Capture the cell that displays the provided text and extract its (x, y) central coordinate. 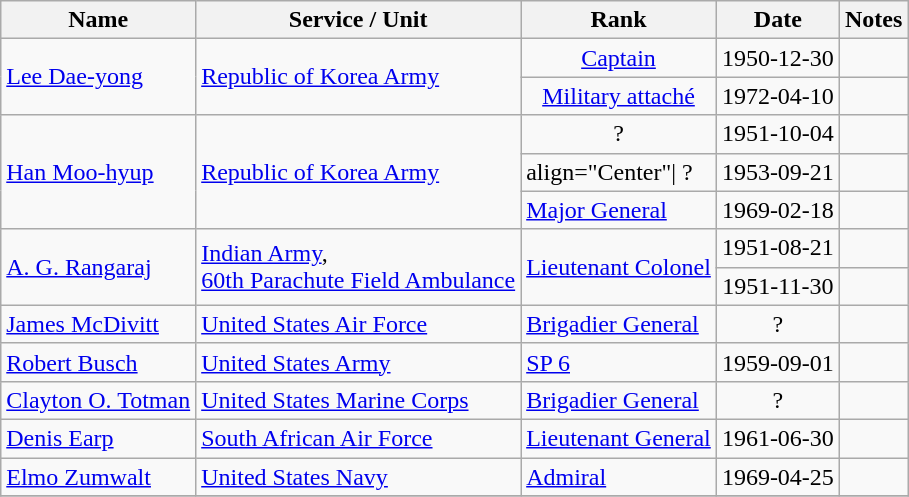
United States Air Force (358, 324)
United States Army (358, 362)
Rank (619, 20)
1950-12-30 (778, 58)
A. G. Rangaraj (98, 267)
Clayton O. Totman (98, 400)
Lieutenant Colonel (619, 267)
Han Moo-hyup (98, 172)
Indian Army,60th Parachute Field Ambulance (358, 267)
Military attaché (619, 96)
Robert Busch (98, 362)
Admiral (619, 477)
Name (98, 20)
Notes (873, 20)
Service / Unit (358, 20)
1969-04-25 (778, 477)
Date (778, 20)
Captain (619, 58)
align="Center"| ? (619, 172)
1961-06-30 (778, 438)
1951-08-21 (778, 248)
1951-10-04 (778, 134)
SP 6 (619, 362)
Denis Earp (98, 438)
Elmo Zumwalt (98, 477)
1972-04-10 (778, 96)
United States Navy (358, 477)
United States Marine Corps (358, 400)
South African Air Force (358, 438)
1951-11-30 (778, 286)
1953-09-21 (778, 172)
James McDivitt (98, 324)
Major General (619, 210)
1969-02-18 (778, 210)
Lee Dae-yong (98, 77)
1959-09-01 (778, 362)
Lieutenant General (619, 438)
